Return [X, Y] of the center of cell containing provided text 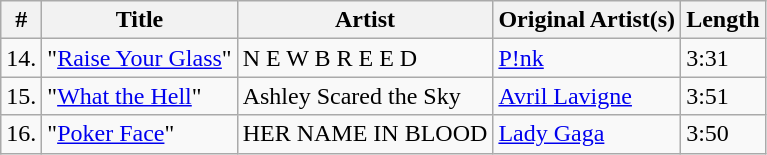
Artist [365, 20]
Ashley Scared the Sky [365, 96]
15. [22, 96]
P!nk [587, 58]
3:50 [723, 134]
"Poker Face" [140, 134]
3:31 [723, 58]
Length [723, 20]
"Raise Your Glass" [140, 58]
14. [22, 58]
HER NAME IN BLOOD [365, 134]
Lady Gaga [587, 134]
16. [22, 134]
3:51 [723, 96]
N E W B R E E D [365, 58]
Title [140, 20]
# [22, 20]
"What the Hell" [140, 96]
Original Artist(s) [587, 20]
Avril Lavigne [587, 96]
